Determine the [X, Y] coordinate at the center of the cell enclosing the given text.  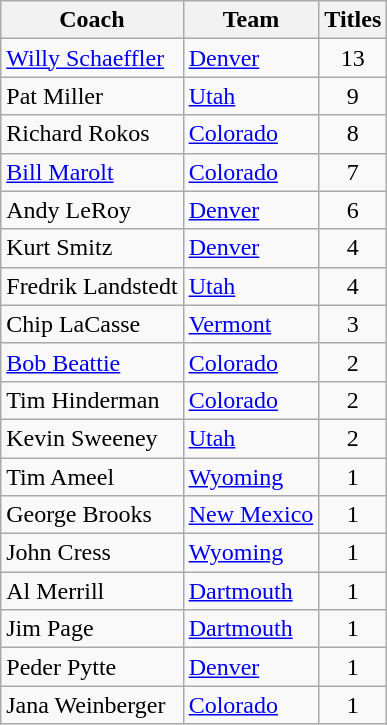
6 [353, 210]
Jana Weinberger [92, 705]
Willy Schaeffler [92, 58]
Richard Rokos [92, 134]
13 [353, 58]
7 [353, 172]
Kevin Sweeney [92, 438]
Peder Pytte [92, 667]
Tim Ameel [92, 477]
Andy LeRoy [92, 210]
Titles [353, 20]
Kurt Smitz [92, 248]
Chip LaCasse [92, 324]
8 [353, 134]
Tim Hinderman [92, 400]
Coach [92, 20]
9 [353, 96]
Al Merrill [92, 591]
3 [353, 324]
John Cress [92, 553]
Bob Beattie [92, 362]
Bill Marolt [92, 172]
New Mexico [251, 515]
Team [251, 20]
Pat Miller [92, 96]
Jim Page [92, 629]
Fredrik Landstedt [92, 286]
Vermont [251, 324]
George Brooks [92, 515]
